Provide the [x, y] coordinate of the cell's center where the given text is located.  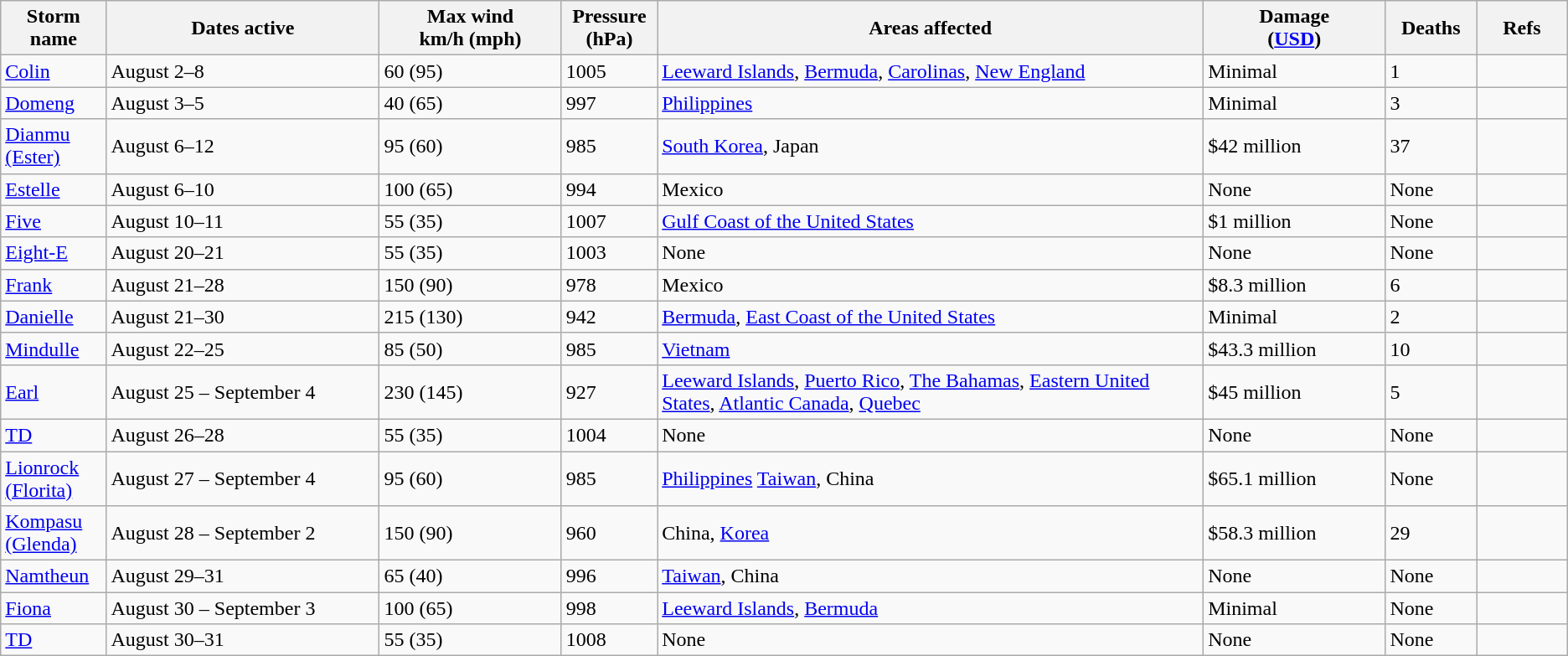
Fiona [54, 608]
1004 [610, 435]
Dianmu (Ester) [54, 146]
40 (65) [471, 103]
60 (95) [471, 71]
3 [1431, 103]
Refs [1523, 28]
978 [610, 285]
927 [610, 392]
Mindulle [54, 349]
Leeward Islands, Bermuda, Carolinas, New England [931, 71]
August 6–10 [243, 189]
Domeng [54, 103]
37 [1431, 146]
230 (145) [471, 392]
August 22–25 [243, 349]
85 (50) [471, 349]
1007 [610, 221]
10 [1431, 349]
Bermuda, East Coast of the United States [931, 317]
998 [610, 608]
1003 [610, 253]
Pressure(hPa) [610, 28]
215 (130) [471, 317]
Five [54, 221]
Dates active [243, 28]
Max windkm/h (mph) [471, 28]
August 30 – September 3 [243, 608]
65 (40) [471, 576]
August 25 – September 4 [243, 392]
Damage(USD) [1295, 28]
Philippines Taiwan, China [931, 478]
942 [610, 317]
Leeward Islands, Puerto Rico, The Bahamas, Eastern United States, Atlantic Canada, Quebec [931, 392]
5 [1431, 392]
Eight-E [54, 253]
August 29–31 [243, 576]
Earl [54, 392]
August 21–28 [243, 285]
China, Korea [931, 533]
997 [610, 103]
Gulf Coast of the United States [931, 221]
Frank [54, 285]
29 [1431, 533]
$1 million [1295, 221]
August 21–30 [243, 317]
August 28 – September 2 [243, 533]
August 27 – September 4 [243, 478]
1008 [610, 640]
Vietnam [931, 349]
Areas affected [931, 28]
Namtheun [54, 576]
$8.3 million [1295, 285]
Kompasu (Glenda) [54, 533]
August 30–31 [243, 640]
994 [610, 189]
1005 [610, 71]
August 10–11 [243, 221]
2 [1431, 317]
Deaths [1431, 28]
Danielle [54, 317]
Lionrock (Florita) [54, 478]
August 2–8 [243, 71]
August 26–28 [243, 435]
$65.1 million [1295, 478]
South Korea, Japan [931, 146]
$43.3 million [1295, 349]
August 6–12 [243, 146]
Colin [54, 71]
1 [1431, 71]
August 20–21 [243, 253]
6 [1431, 285]
$42 million [1295, 146]
960 [610, 533]
Taiwan, China [931, 576]
Estelle [54, 189]
Philippines [931, 103]
996 [610, 576]
Leeward Islands, Bermuda [931, 608]
Storm name [54, 28]
$45 million [1295, 392]
August 3–5 [243, 103]
$58.3 million [1295, 533]
